Detect which cell encompasses the target text, then output its [X, Y] center coordinate. 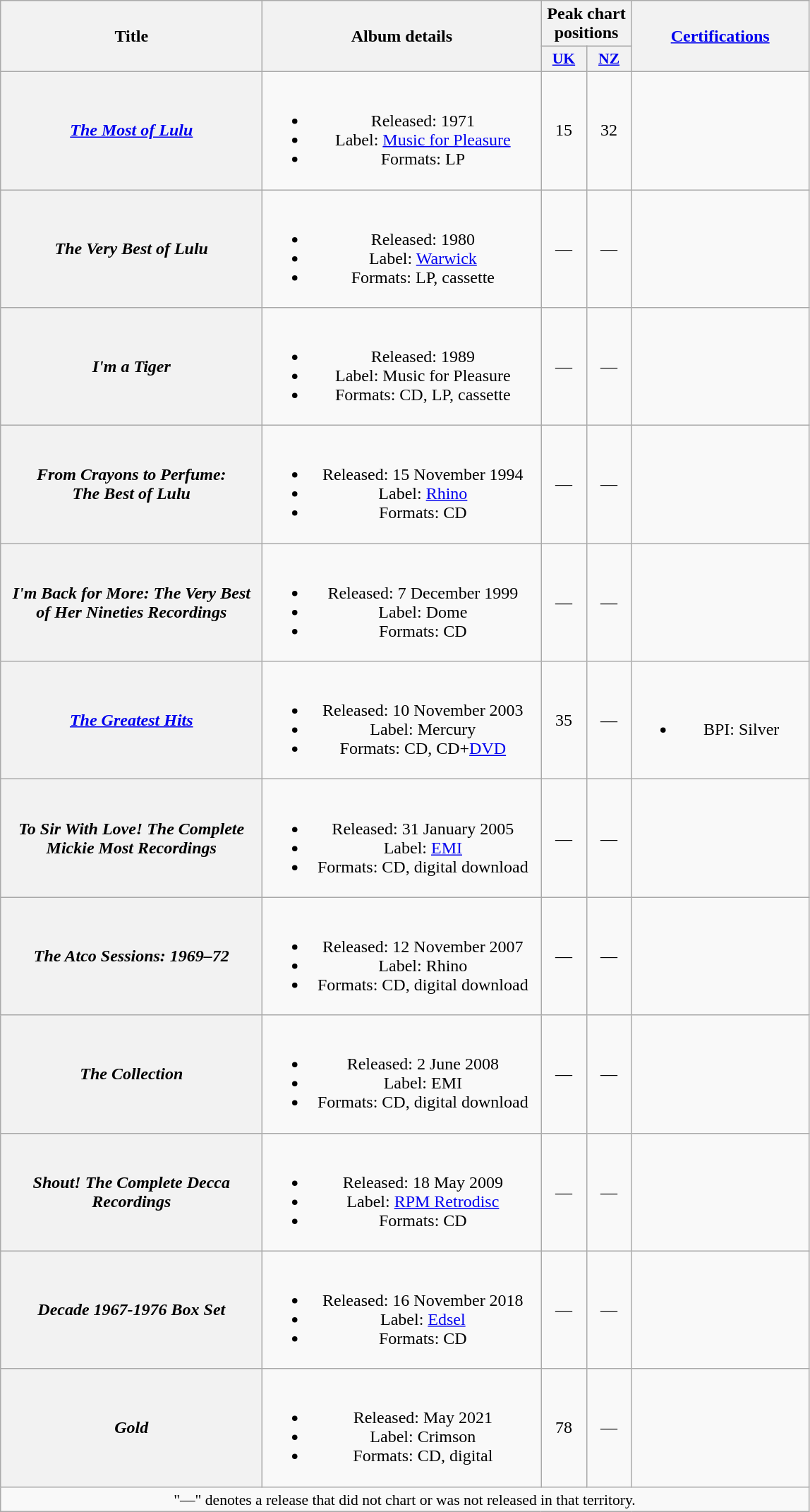
BPI: Silver [720, 720]
To Sir With Love! The Complete Mickie Most Recordings [131, 839]
35 [564, 720]
Released: 12 November 2007Label: RhinoFormats: CD, digital download [402, 956]
The Atco Sessions: 1969–72 [131, 956]
Released: 1980Label: WarwickFormats: LP, cassette [402, 248]
"—" denotes a release that did not chart or was not released in that territory. [405, 1499]
32 [609, 130]
Released: 7 December 1999Label: DomeFormats: CD [402, 603]
Released: 10 November 2003Label: MercuryFormats: CD, CD+DVD [402, 720]
Gold [131, 1427]
15 [564, 130]
Released: 18 May 2009Label: RPM RetrodiscFormats: CD [402, 1192]
Decade 1967-1976 Box Set [131, 1310]
78 [564, 1427]
Album details [402, 37]
From Crayons to Perfume:The Best of Lulu [131, 484]
The Very Best of Lulu [131, 248]
Released: 16 November 2018Label: EdselFormats: CD [402, 1310]
Released: May 2021Label: CrimsonFormats: CD, digital [402, 1427]
Released: 31 January 2005Label: EMIFormats: CD, digital download [402, 839]
Released: 1989Label: Music for PleasureFormats: CD, LP, cassette [402, 367]
The Most of Lulu [131, 130]
The Greatest Hits [131, 720]
Released: 1971Label: Music for PleasureFormats: LP [402, 130]
I'm Back for More: The Very Best of Her Nineties Recordings [131, 603]
I'm a Tiger [131, 367]
Certifications [720, 37]
Peak chartpositions [586, 24]
UK [564, 59]
Released: 15 November 1994Label: RhinoFormats: CD [402, 484]
Shout! The Complete Decca Recordings [131, 1192]
Title [131, 37]
The Collection [131, 1074]
Released: 2 June 2008Label: EMIFormats: CD, digital download [402, 1074]
NZ [609, 59]
